Extract the (X, Y) coordinate from the center of the cell holding the provided text.  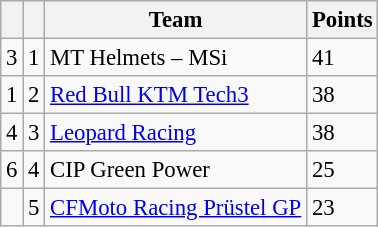
Leopard Racing (176, 133)
MT Helmets – MSi (176, 58)
Points (342, 20)
Red Bull KTM Tech3 (176, 95)
6 (12, 170)
25 (342, 170)
23 (342, 208)
2 (34, 95)
CIP Green Power (176, 170)
5 (34, 208)
41 (342, 58)
CFMoto Racing Prüstel GP (176, 208)
Team (176, 20)
